Scan for the cell matching the given text and deliver its [X, Y] coordinate at center. 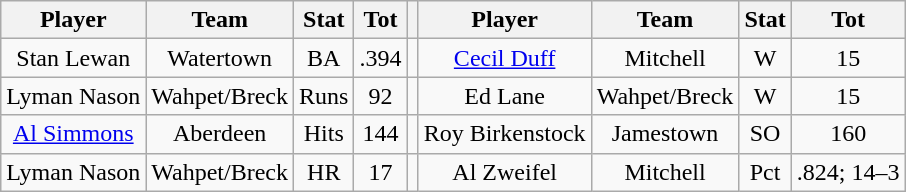
Watertown [220, 58]
Roy Birkenstock [504, 134]
Al Zweifel [504, 172]
Al Simmons [74, 134]
160 [848, 134]
Hits [324, 134]
Runs [324, 96]
Cecil Duff [504, 58]
144 [380, 134]
.824; 14–3 [848, 172]
BA [324, 58]
Stan Lewan [74, 58]
.394 [380, 58]
Aberdeen [220, 134]
Ed Lane [504, 96]
HR [324, 172]
SO [765, 134]
Pct [765, 172]
92 [380, 96]
17 [380, 172]
Jamestown [665, 134]
